From the cell containing the given text, extract its center point as [X, Y] coordinate. 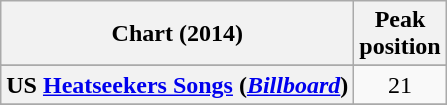
US Heatseekers Songs (Billboard) [178, 85]
Chart (2014) [178, 34]
Peakposition [400, 34]
21 [400, 85]
